Locate the cell with the specified text and output its (x, y) center coordinate. 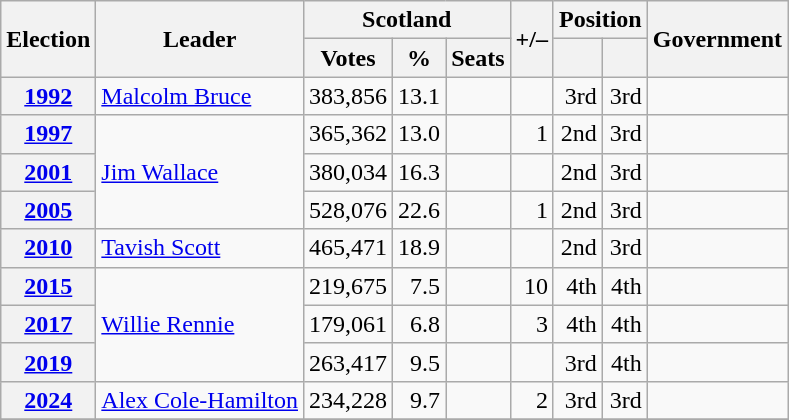
9.5 (420, 362)
2001 (48, 172)
2017 (48, 324)
465,471 (348, 248)
Government (717, 39)
10 (532, 286)
1997 (48, 134)
Election (48, 39)
219,675 (348, 286)
263,417 (348, 362)
6.8 (420, 324)
Position (600, 20)
2010 (48, 248)
234,228 (348, 400)
2015 (48, 286)
380,034 (348, 172)
18.9 (420, 248)
16.3 (420, 172)
2024 (48, 400)
528,076 (348, 210)
+/– (532, 39)
Tavish Scott (200, 248)
Votes (348, 58)
Scotland (408, 20)
365,362 (348, 134)
22.6 (420, 210)
Alex Cole-Hamilton (200, 400)
2005 (48, 210)
Leader (200, 39)
179,061 (348, 324)
Seats (478, 58)
Jim Wallace (200, 172)
Willie Rennie (200, 324)
7.5 (420, 286)
383,856 (348, 96)
9.7 (420, 400)
13.0 (420, 134)
3 (532, 324)
2 (532, 400)
13.1 (420, 96)
2019 (48, 362)
% (420, 58)
1992 (48, 96)
Malcolm Bruce (200, 96)
